Pinpoint the cell where the given text exists, returning its (X, Y) midpoint coordinate. 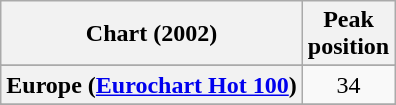
Peakposition (348, 34)
34 (348, 85)
Chart (2002) (152, 34)
Europe (Eurochart Hot 100) (152, 85)
